Provide the (x, y) coordinate of the cell's center where the given text is located.  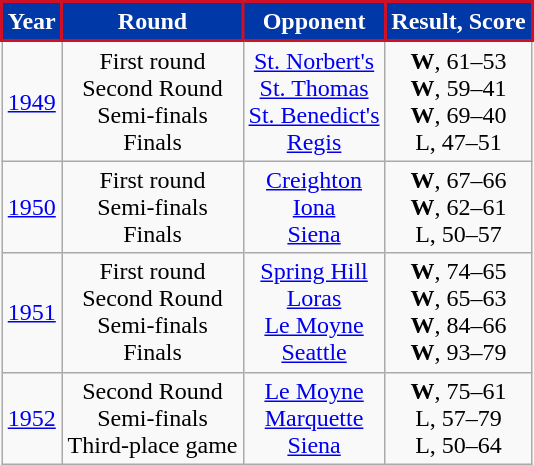
W, 61–53 W, 59–41 W, 69–40 L, 47–51 (458, 101)
Second RoundSemi-finalsThird-place game (152, 418)
St. Norbert'sSt. ThomasSt. Benedict'sRegis (314, 101)
Result, Score (458, 22)
CreightonIonaSiena (314, 207)
Opponent (314, 22)
Spring HillLorasLe MoyneSeattle (314, 312)
W, 67–66 W, 62–61 L, 50–57 (458, 207)
1952 (32, 418)
Round (152, 22)
First roundSemi-finalsFinals (152, 207)
1951 (32, 312)
Year (32, 22)
W, 75–61 L, 57–79 L, 50–64 (458, 418)
W, 74–65 W, 65–63 W, 84–66 W, 93–79 (458, 312)
Le MoyneMarquetteSiena (314, 418)
1949 (32, 101)
1950 (32, 207)
